Pinpoint the cell where the given text exists, returning its [x, y] midpoint coordinate. 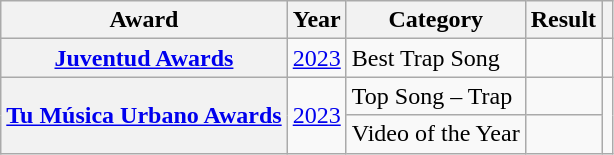
Best Trap Song [436, 58]
Result [563, 20]
Juventud Awards [144, 58]
Tu Música Urbano Awards [144, 115]
Top Song – Trap [436, 96]
Category [436, 20]
Year [316, 20]
Award [144, 20]
Video of the Year [436, 134]
